Extract the (X, Y) coordinate from the center of the cell holding the provided text.  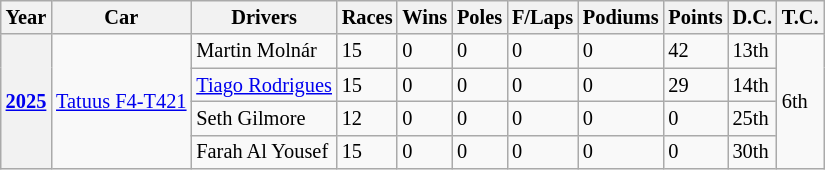
Tatuus F4-T421 (121, 102)
Seth Gilmore (264, 118)
Podiums (621, 17)
14th (752, 85)
13th (752, 51)
2025 (26, 102)
29 (695, 85)
T.C. (800, 17)
25th (752, 118)
Races (368, 17)
Car (121, 17)
Wins (424, 17)
Drivers (264, 17)
30th (752, 152)
42 (695, 51)
Poles (480, 17)
6th (800, 102)
Farah Al Yousef (264, 152)
Tiago Rodrigues (264, 85)
12 (368, 118)
Points (695, 17)
F/Laps (542, 17)
Year (26, 17)
Martin Molnár (264, 51)
D.C. (752, 17)
